Search for the cell housing the specified text and yield its [X, Y] center coordinate. 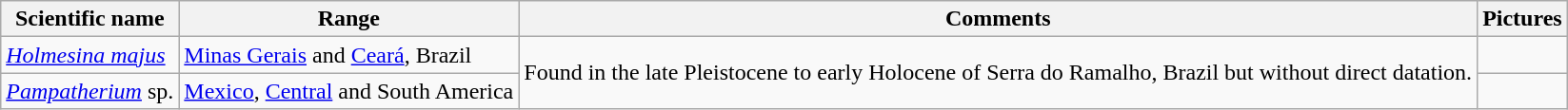
Pampatherium sp. [89, 91]
Scientific name [89, 19]
Found in the late Pleistocene to early Holocene of Serra do Ramalho, Brazil but without direct datation. [998, 73]
Minas Gerais and Ceará, Brazil [348, 55]
Mexico, Central and South America [348, 91]
Pictures [1523, 19]
Comments [998, 19]
Holmesina majus [89, 55]
Range [348, 19]
